Return [X, Y] of the center of cell containing provided text 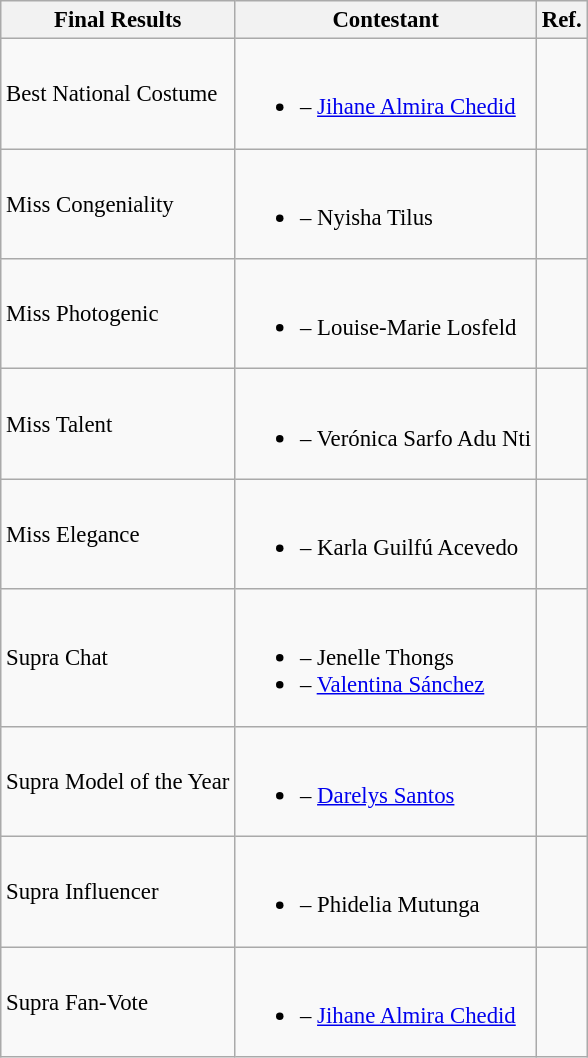
Ref. [561, 20]
– Phidelia Mutunga [386, 892]
Final Results [118, 20]
– Jenelle Thongs – Valentina Sánchez [386, 658]
Supra Fan-Vote [118, 1002]
– Karla Guilfú Acevedo [386, 534]
Miss Photogenic [118, 314]
– Nyisha Tilus [386, 204]
– Louise-Marie Losfeld [386, 314]
Miss Congeniality [118, 204]
Supra Model of the Year [118, 781]
– Verónica Sarfo Adu Nti [386, 424]
– Darelys Santos [386, 781]
Contestant [386, 20]
Supra Chat [118, 658]
Miss Talent [118, 424]
Miss Elegance [118, 534]
Best National Costume [118, 94]
Supra Influencer [118, 892]
